Output the (X, Y) coordinate of the center of the cell containing the given text.  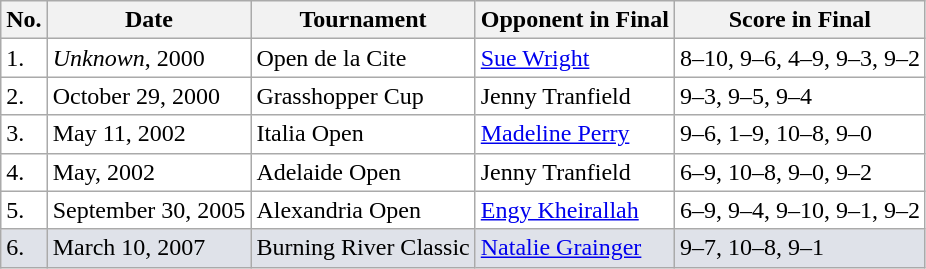
Adelaide Open (363, 172)
Natalie Grainger (574, 248)
8–10, 9–6, 4–9, 9–3, 9–2 (800, 58)
6–9, 10–8, 9–0, 9–2 (800, 172)
May, 2002 (149, 172)
September 30, 2005 (149, 210)
October 29, 2000 (149, 96)
2. (24, 96)
5. (24, 210)
4. (24, 172)
No. (24, 20)
Engy Kheirallah (574, 210)
9–3, 9–5, 9–4 (800, 96)
May 11, 2002 (149, 134)
March 10, 2007 (149, 248)
Score in Final (800, 20)
Open de la Cite (363, 58)
Date (149, 20)
1. (24, 58)
Grasshopper Cup (363, 96)
9–6, 1–9, 10–8, 9–0 (800, 134)
6–9, 9–4, 9–10, 9–1, 9–2 (800, 210)
Italia Open (363, 134)
9–7, 10–8, 9–1 (800, 248)
Burning River Classic (363, 248)
6. (24, 248)
Unknown, 2000 (149, 58)
Opponent in Final (574, 20)
Tournament (363, 20)
3. (24, 134)
Madeline Perry (574, 134)
Sue Wright (574, 58)
Alexandria Open (363, 210)
